Scan for the cell matching the given text and deliver its [x, y] coordinate at center. 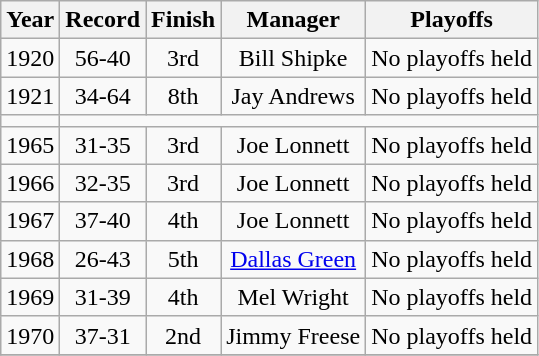
Jay Andrews [294, 96]
37-31 [103, 335]
Finish [184, 20]
26-43 [103, 259]
31-39 [103, 297]
Dallas Green [294, 259]
1965 [30, 145]
32-35 [103, 183]
1970 [30, 335]
1966 [30, 183]
56-40 [103, 58]
Year [30, 20]
34-64 [103, 96]
Bill Shipke [294, 58]
Record [103, 20]
Mel Wright [294, 297]
Manager [294, 20]
1920 [30, 58]
1968 [30, 259]
1969 [30, 297]
2nd [184, 335]
1921 [30, 96]
5th [184, 259]
Playoffs [452, 20]
Jimmy Freese [294, 335]
1967 [30, 221]
37-40 [103, 221]
31-35 [103, 145]
8th [184, 96]
